Scan for the cell matching the given text and deliver its (x, y) coordinate at center. 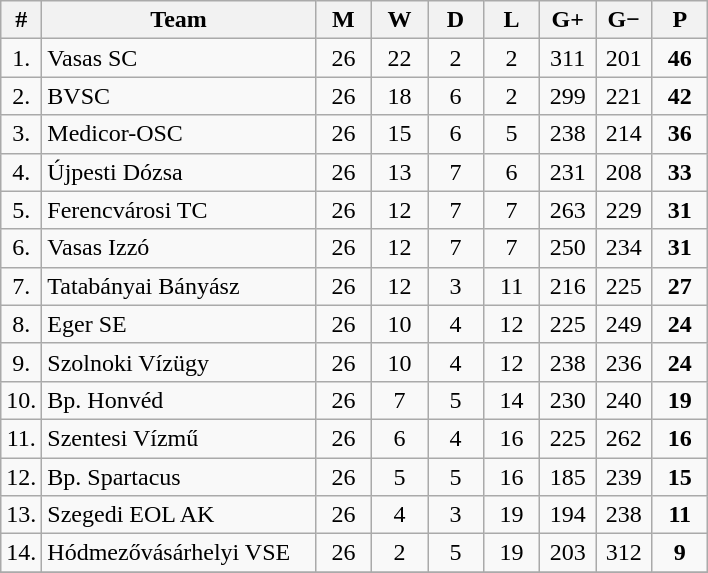
14 (512, 400)
Szolnoki Vízügy (179, 362)
263 (568, 210)
27 (680, 286)
5. (22, 210)
9. (22, 362)
P (680, 20)
7. (22, 286)
33 (680, 172)
Team (179, 20)
4. (22, 172)
2. (22, 96)
230 (568, 400)
L (512, 20)
Bp. Spartacus (179, 477)
14. (22, 553)
240 (624, 400)
201 (624, 58)
22 (399, 58)
Hódmezővásárhelyi VSE (179, 553)
229 (624, 210)
6. (22, 248)
214 (624, 134)
1. (22, 58)
Újpesti Dózsa (179, 172)
234 (624, 248)
D (456, 20)
# (22, 20)
299 (568, 96)
M (343, 20)
221 (624, 96)
236 (624, 362)
9 (680, 553)
13 (399, 172)
Eger SE (179, 324)
231 (568, 172)
18 (399, 96)
Szegedi EOL AK (179, 515)
Tatabányai Bányász (179, 286)
216 (568, 286)
36 (680, 134)
203 (568, 553)
250 (568, 248)
Vasas Izzó (179, 248)
12. (22, 477)
312 (624, 553)
311 (568, 58)
G+ (568, 20)
G− (624, 20)
Szentesi Vízmű (179, 438)
262 (624, 438)
Ferencvárosi TC (179, 210)
194 (568, 515)
185 (568, 477)
10. (22, 400)
BVSC (179, 96)
Vasas SC (179, 58)
249 (624, 324)
46 (680, 58)
Medicor-OSC (179, 134)
13. (22, 515)
11. (22, 438)
42 (680, 96)
8. (22, 324)
239 (624, 477)
3. (22, 134)
208 (624, 172)
W (399, 20)
Bp. Honvéd (179, 400)
